Scan for the cell matching the given text and deliver its [X, Y] coordinate at center. 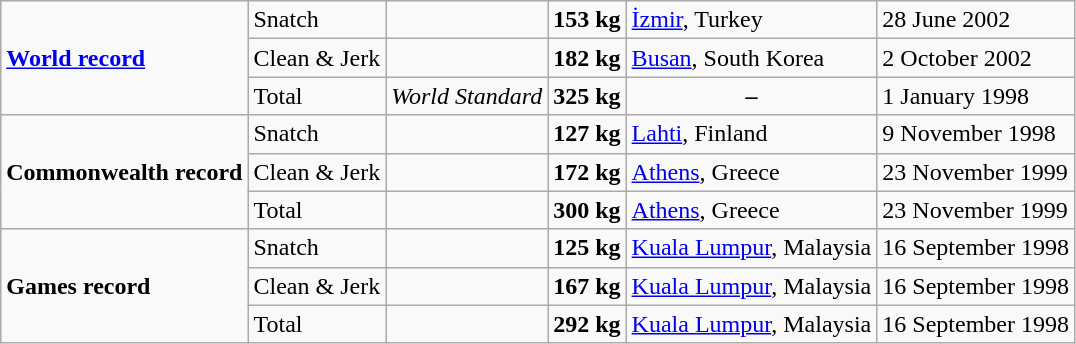
172 kg [587, 172]
Busan, South Korea [752, 58]
292 kg [587, 324]
127 kg [587, 134]
182 kg [587, 58]
125 kg [587, 248]
1 January 1998 [976, 96]
İzmir, Turkey [752, 20]
167 kg [587, 286]
– [752, 96]
Lahti, Finland [752, 134]
28 June 2002 [976, 20]
9 November 1998 [976, 134]
World Standard [467, 96]
325 kg [587, 96]
Commonwealth record [124, 172]
153 kg [587, 20]
2 October 2002 [976, 58]
300 kg [587, 210]
Games record [124, 286]
World record [124, 58]
